Extract the (x, y) coordinate from the center of the cell holding the provided text.  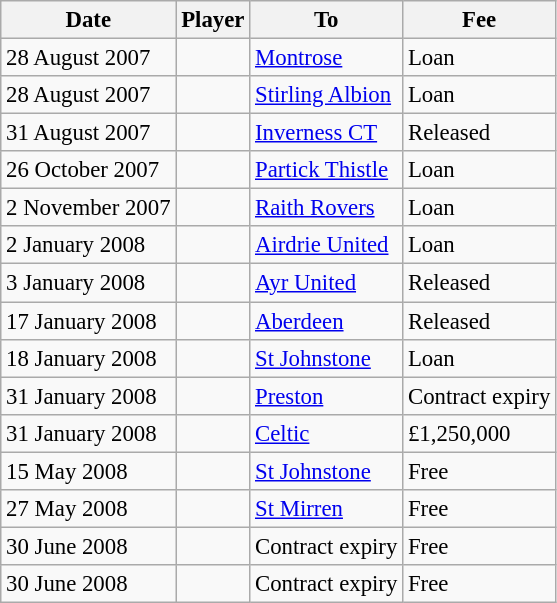
Date (88, 20)
18 January 2008 (88, 358)
St Mirren (326, 509)
27 May 2008 (88, 509)
Preston (326, 396)
Airdrie United (326, 245)
Raith Rovers (326, 208)
Montrose (326, 58)
Celtic (326, 433)
Inverness CT (326, 133)
To (326, 20)
Stirling Albion (326, 95)
31 August 2007 (88, 133)
3 January 2008 (88, 283)
15 May 2008 (88, 471)
26 October 2007 (88, 170)
Partick Thistle (326, 170)
£1,250,000 (480, 433)
Fee (480, 20)
2 November 2007 (88, 208)
2 January 2008 (88, 245)
Player (213, 20)
Aberdeen (326, 321)
Ayr United (326, 283)
17 January 2008 (88, 321)
